Determine the (X, Y) coordinate at the center of the cell enclosing the given text.  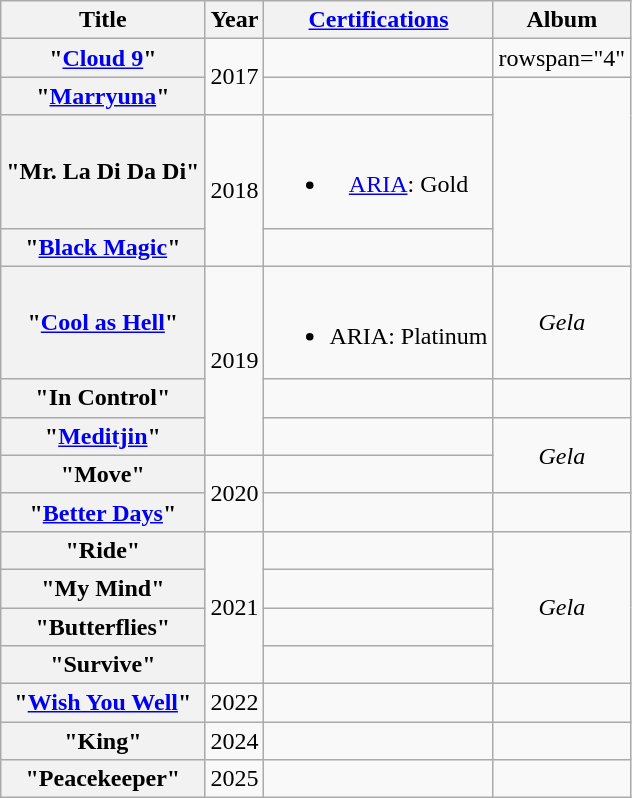
2024 (234, 741)
Title (103, 20)
Year (234, 20)
2019 (234, 360)
"Better Days" (103, 512)
ARIA: Gold (378, 172)
"Marryuna" (103, 96)
2021 (234, 607)
"Mr. La Di Da Di" (103, 172)
"King" (103, 741)
"Cloud 9" (103, 58)
2018 (234, 190)
"Move" (103, 474)
ARIA: Platinum (378, 322)
2025 (234, 779)
rowspan="4" (562, 58)
Album (562, 20)
"My Mind" (103, 588)
2022 (234, 703)
2017 (234, 77)
"Ride" (103, 550)
Certifications (378, 20)
"Survive" (103, 665)
"Black Magic" (103, 247)
"Peacekeeper" (103, 779)
"Meditjin" (103, 436)
"Cool as Hell" (103, 322)
"Butterflies" (103, 627)
"Wish You Well" (103, 703)
2020 (234, 493)
"In Control" (103, 398)
